Scan for the cell matching the given text and deliver its (X, Y) coordinate at center. 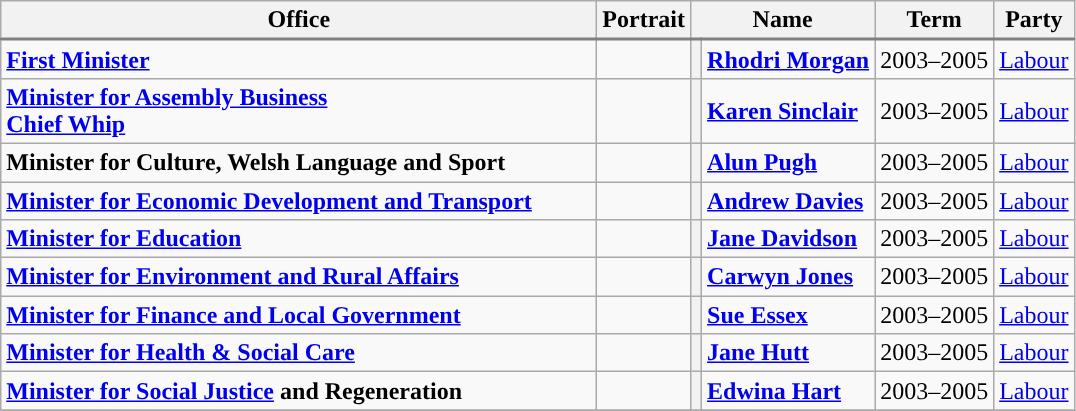
Minister for Finance and Local Government (299, 315)
Carwyn Jones (788, 277)
Jane Davidson (788, 239)
First Minister (299, 60)
Minister for Social Justice and Regeneration (299, 391)
Jane Hutt (788, 353)
Alun Pugh (788, 162)
Minister for Health & Social Care (299, 353)
Minister for Economic Development and Transport (299, 201)
Party (1034, 20)
Minister for Culture, Welsh Language and Sport (299, 162)
Edwina Hart (788, 391)
Office (299, 20)
Karen Sinclair (788, 110)
Minister for Assembly BusinessChief Whip (299, 110)
Name (782, 20)
Minister for Environment and Rural Affairs (299, 277)
Minister for Education (299, 239)
Portrait (644, 20)
Andrew Davies (788, 201)
Rhodri Morgan (788, 60)
Sue Essex (788, 315)
Term (934, 20)
